Capture the cell that displays the provided text and extract its [X, Y] central coordinate. 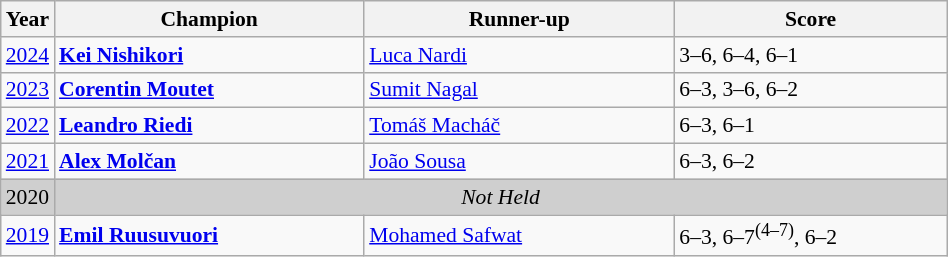
Mohamed Safwat [519, 236]
6–3, 3–6, 6–2 [810, 90]
6–3, 6–1 [810, 126]
Luca Nardi [519, 55]
6–3, 6–7(4–7), 6–2 [810, 236]
2021 [28, 162]
Not Held [500, 197]
Year [28, 19]
Runner-up [519, 19]
Champion [209, 19]
2019 [28, 236]
Sumit Nagal [519, 90]
Leandro Riedi [209, 126]
Corentin Moutet [209, 90]
Score [810, 19]
2023 [28, 90]
3–6, 6–4, 6–1 [810, 55]
Alex Molčan [209, 162]
6–3, 6–2 [810, 162]
2024 [28, 55]
Tomáš Macháč [519, 126]
2020 [28, 197]
Kei Nishikori [209, 55]
João Sousa [519, 162]
2022 [28, 126]
Emil Ruusuvuori [209, 236]
